From the cell containing the given text, extract its center point as (x, y) coordinate. 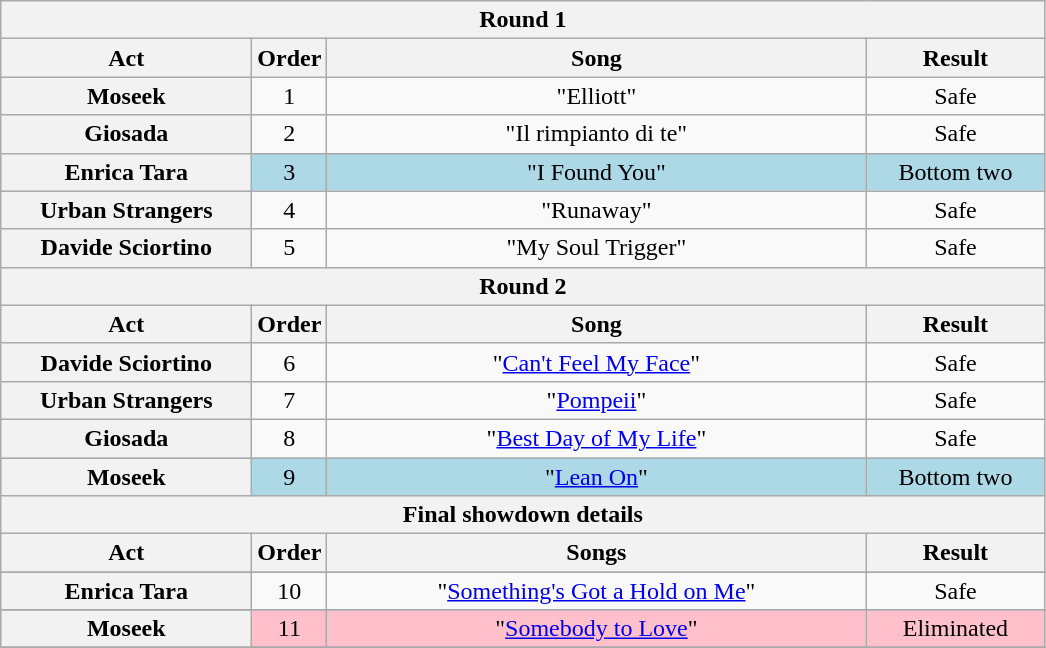
"Pompeii" (596, 400)
Round 1 (523, 20)
5 (290, 248)
Songs (596, 553)
"Best Day of My Life" (596, 438)
7 (290, 400)
"My Soul Trigger" (596, 248)
6 (290, 362)
"Elliott" (596, 96)
"Il rimpianto di te" (596, 134)
"I Found You" (596, 172)
Final showdown details (523, 515)
Round 2 (523, 286)
3 (290, 172)
4 (290, 210)
8 (290, 438)
"Runaway" (596, 210)
2 (290, 134)
"Lean On" (596, 477)
"Can't Feel My Face" (596, 362)
11 (290, 629)
Eliminated (956, 629)
9 (290, 477)
10 (290, 591)
"Something's Got a Hold on Me" (596, 591)
1 (290, 96)
"Somebody to Love" (596, 629)
